Determine the (x, y) coordinate at the center of the cell enclosing the given text.  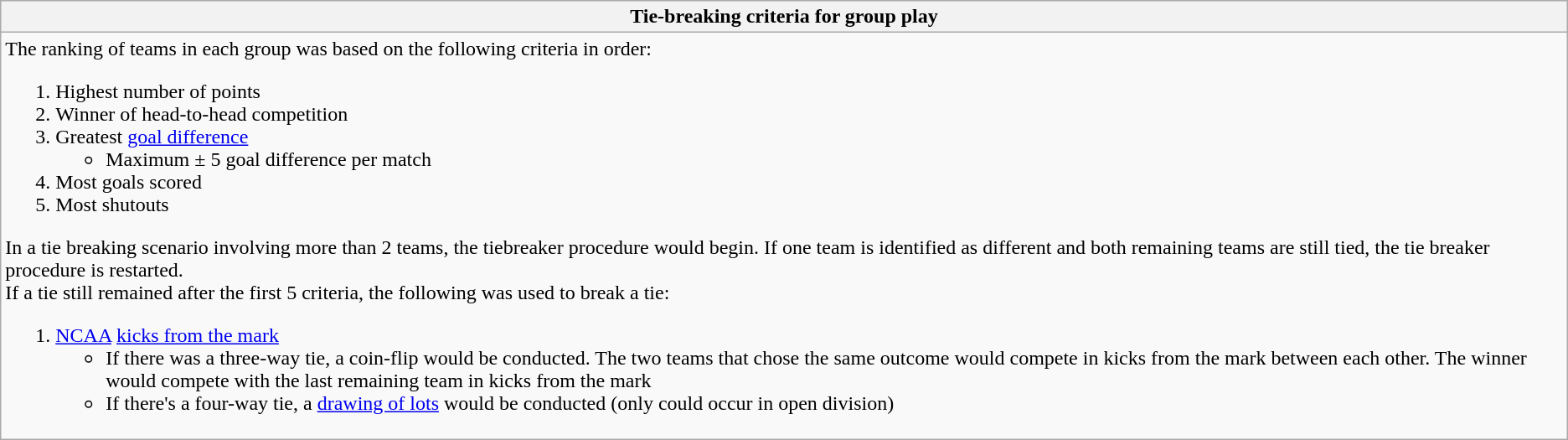
Tie-breaking criteria for group play (784, 17)
